Search for the cell housing the specified text and yield its [x, y] center coordinate. 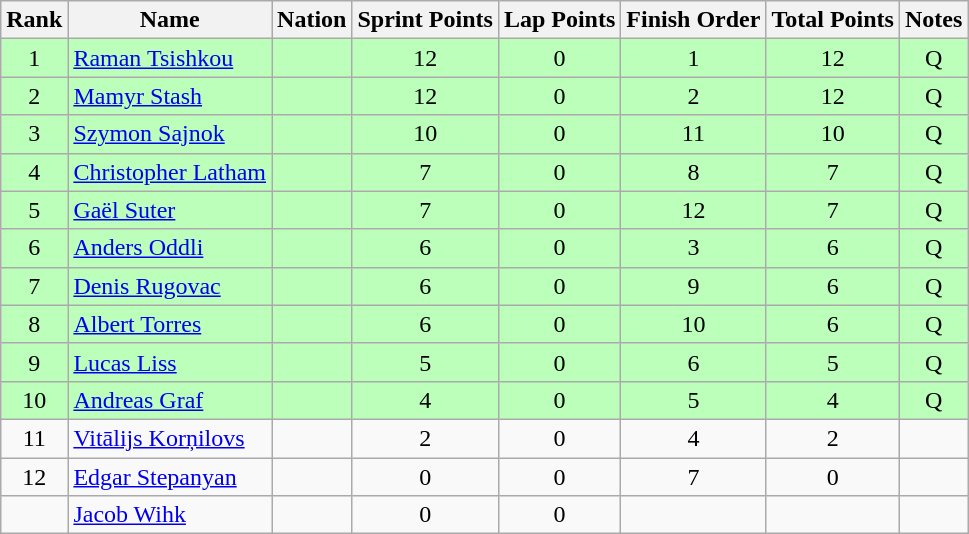
Notes [933, 20]
Nation [312, 20]
Lap Points [559, 20]
Finish Order [694, 20]
Mamyr Stash [170, 96]
Lucas Liss [170, 362]
Rank [34, 20]
Total Points [833, 20]
Albert Torres [170, 324]
Vitālijs Korņilovs [170, 438]
Christopher Latham [170, 172]
Edgar Stepanyan [170, 477]
Anders Oddli [170, 248]
Raman Tsishkou [170, 58]
Andreas Graf [170, 400]
Gaël Suter [170, 210]
Jacob Wihk [170, 515]
Szymon Sajnok [170, 134]
Name [170, 20]
Denis Rugovac [170, 286]
Sprint Points [425, 20]
